Search for the cell housing the specified text and yield its [x, y] center coordinate. 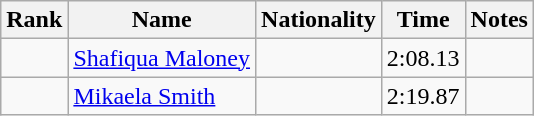
Shafiqua Maloney [162, 58]
Name [162, 20]
Time [423, 20]
2:19.87 [423, 96]
2:08.13 [423, 58]
Notes [499, 20]
Rank [34, 20]
Nationality [319, 20]
Mikaela Smith [162, 96]
